Identify which cell holds the provided text, then report its [X, Y] central coordinate. 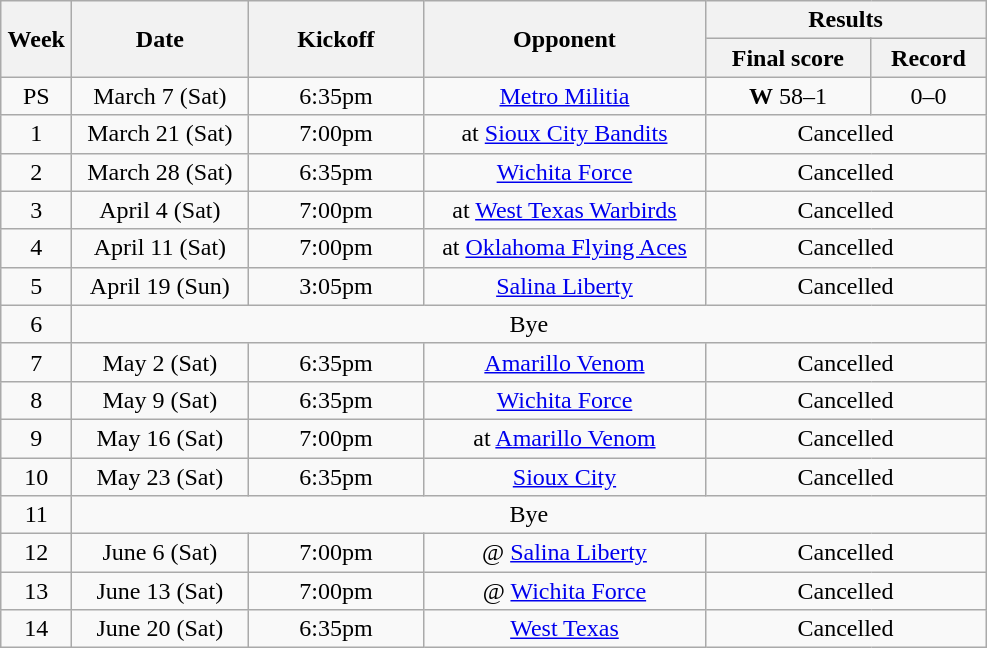
Opponent [564, 39]
May 23 (Sat) [160, 477]
12 [36, 553]
Record [928, 58]
13 [36, 591]
W 58–1 [788, 96]
May 9 (Sat) [160, 400]
at Sioux City Bandits [564, 134]
at Amarillo Venom [564, 438]
1 [36, 134]
Final score [788, 58]
June 6 (Sat) [160, 553]
April 19 (Sun) [160, 286]
May 16 (Sat) [160, 438]
8 [36, 400]
9 [36, 438]
March 21 (Sat) [160, 134]
6 [36, 324]
3 [36, 210]
@ Wichita Force [564, 591]
0–0 [928, 96]
Salina Liberty [564, 286]
Kickoff [336, 39]
Sioux City [564, 477]
April 11 (Sat) [160, 248]
March 28 (Sat) [160, 172]
11 [36, 515]
Week [36, 39]
Metro Militia [564, 96]
at Oklahoma Flying Aces [564, 248]
June 13 (Sat) [160, 591]
5 [36, 286]
14 [36, 629]
3:05pm [336, 286]
June 20 (Sat) [160, 629]
10 [36, 477]
at West Texas Warbirds [564, 210]
4 [36, 248]
May 2 (Sat) [160, 362]
West Texas [564, 629]
April 4 (Sat) [160, 210]
@ Salina Liberty [564, 553]
7 [36, 362]
March 7 (Sat) [160, 96]
Date [160, 39]
Amarillo Venom [564, 362]
PS [36, 96]
Results [846, 20]
2 [36, 172]
